Locate the cell with the specified text and output its (x, y) center coordinate. 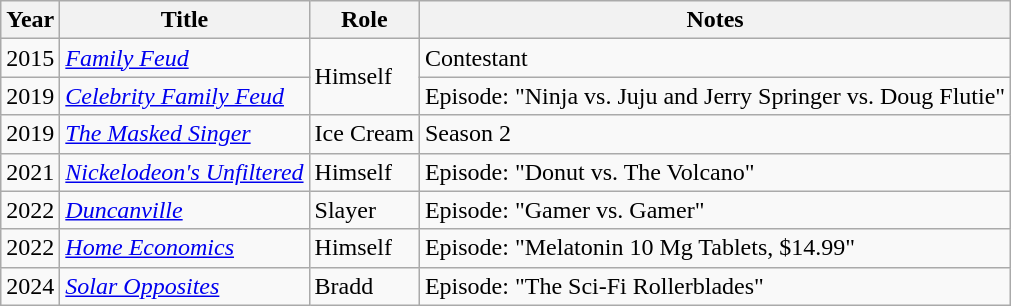
Solar Opposites (184, 286)
Episode: "Gamer vs. Gamer" (714, 210)
Notes (714, 20)
Home Economics (184, 248)
Family Feud (184, 58)
Nickelodeon's Unfiltered (184, 172)
The Masked Singer (184, 134)
Ice Cream (364, 134)
Celebrity Family Feud (184, 96)
Episode: "Melatonin 10 Mg Tablets, $14.99" (714, 248)
Title (184, 20)
Role (364, 20)
Episode: "The Sci-Fi Rollerblades" (714, 286)
Contestant (714, 58)
Bradd (364, 286)
Slayer (364, 210)
Season 2 (714, 134)
2015 (30, 58)
2021 (30, 172)
2024 (30, 286)
Episode: "Ninja vs. Juju and Jerry Springer vs. Doug Flutie" (714, 96)
Year (30, 20)
Episode: "Donut vs. The Volcano" (714, 172)
Duncanville (184, 210)
